Provide the [x, y] coordinate of the cell's center where the given text is located.  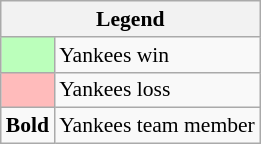
Yankees win [157, 55]
Yankees team member [157, 126]
Legend [130, 19]
Bold [28, 126]
Yankees loss [157, 90]
